Output the [X, Y] coordinate of the center of the cell containing the given text.  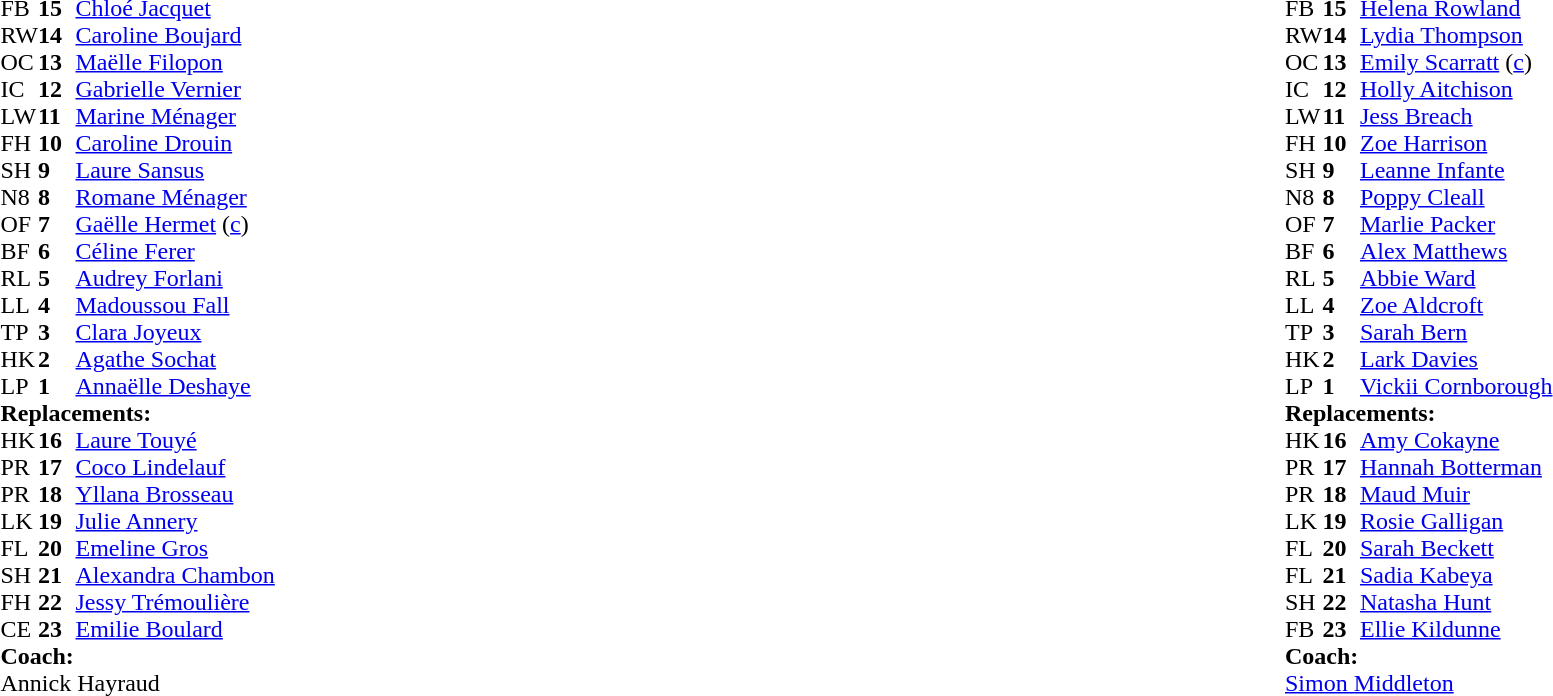
Lark Davies [1456, 360]
Clara Joyeux [176, 332]
Laure Sansus [176, 170]
Sarah Beckett [1456, 548]
Jess Breach [1456, 116]
Laure Touyé [176, 440]
Agathe Sochat [176, 360]
Holly Aitchison [1456, 90]
Jessy Trémoulière [176, 602]
CE [19, 630]
Poppy Cleall [1456, 198]
Sadia Kabeya [1456, 576]
Ellie Kildunne [1456, 630]
Alex Matthews [1456, 252]
Emeline Gros [176, 548]
Yllana Brosseau [176, 494]
Julie Annery [176, 522]
Romane Ménager [176, 198]
Gabrielle Vernier [176, 90]
Annaëlle Deshaye [176, 386]
Abbie Ward [1456, 278]
Sarah Bern [1456, 332]
Zoe Aldcroft [1456, 306]
Rosie Galligan [1456, 522]
Coco Lindelauf [176, 468]
Marine Ménager [176, 116]
Hannah Botterman [1456, 468]
Alexandra Chambon [176, 576]
Céline Ferer [176, 252]
Amy Cokayne [1456, 440]
Maud Muir [1456, 494]
Vickii Cornborough [1456, 386]
Leanne Infante [1456, 170]
Emily Scarratt (c) [1456, 62]
Audrey Forlani [176, 278]
Maëlle Filopon [176, 62]
Caroline Boujard [176, 36]
Zoe Harrison [1456, 144]
Gaëlle Hermet (c) [176, 224]
Natasha Hunt [1456, 602]
Lydia Thompson [1456, 36]
Marlie Packer [1456, 224]
Emilie Boulard [176, 630]
Caroline Drouin [176, 144]
FB [1304, 630]
Madoussou Fall [176, 306]
